Output the (x, y) coordinate of the center of the cell containing the given text.  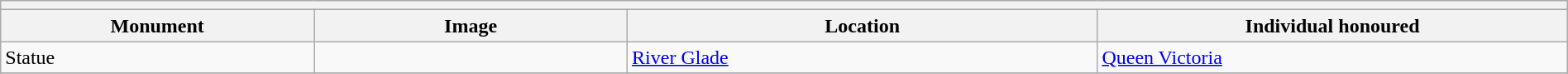
Queen Victoria (1332, 57)
Statue (157, 57)
Image (471, 26)
Individual honoured (1332, 26)
Monument (157, 26)
Location (863, 26)
River Glade (863, 57)
